From the cell containing the given text, extract its center point as (x, y) coordinate. 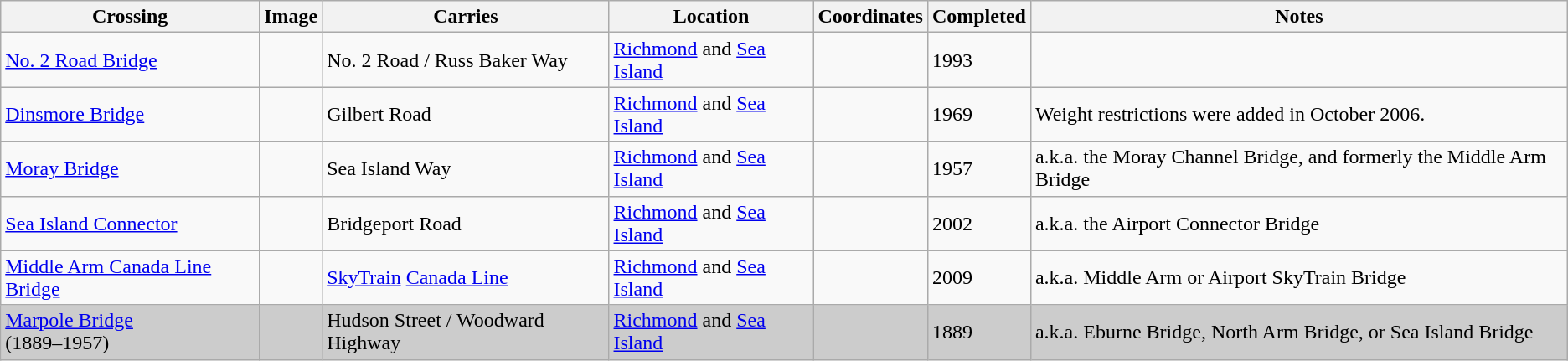
Completed (978, 17)
Gilbert Road (466, 114)
Notes (1298, 17)
Coordinates (870, 17)
1889 (978, 332)
Weight restrictions were added in October 2006. (1298, 114)
2002 (978, 223)
1993 (978, 60)
a.k.a. the Airport Connector Bridge (1298, 223)
Sea Island Way (466, 169)
2009 (978, 278)
a.k.a. the Moray Channel Bridge, and formerly the Middle Arm Bridge (1298, 169)
1957 (978, 169)
Crossing (131, 17)
Moray Bridge (131, 169)
SkyTrain Canada Line (466, 278)
No. 2 Road Bridge (131, 60)
Dinsmore Bridge (131, 114)
Middle Arm Canada Line Bridge (131, 278)
Image (291, 17)
No. 2 Road / Russ Baker Way (466, 60)
Sea Island Connector (131, 223)
Carries (466, 17)
a.k.a. Eburne Bridge, North Arm Bridge, or Sea Island Bridge (1298, 332)
Location (711, 17)
Marpole Bridge(1889–1957) (131, 332)
1969 (978, 114)
Bridgeport Road (466, 223)
a.k.a. Middle Arm or Airport SkyTrain Bridge (1298, 278)
Hudson Street / Woodward Highway (466, 332)
